Return the (x, y) coordinate for the center point of the cell that contains the specified text.  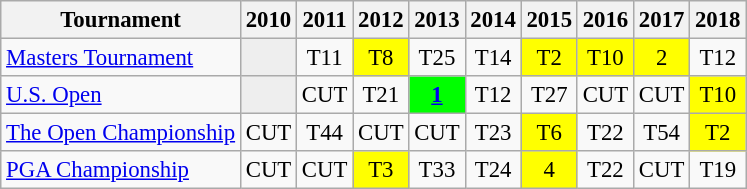
T33 (437, 170)
T25 (437, 58)
2 (661, 58)
2013 (437, 20)
2015 (549, 20)
Tournament (121, 20)
T6 (549, 133)
PGA Championship (121, 170)
T3 (381, 170)
T24 (493, 170)
T27 (549, 95)
The Open Championship (121, 133)
2010 (268, 20)
T23 (493, 133)
2017 (661, 20)
T21 (381, 95)
T14 (493, 58)
2011 (325, 20)
T11 (325, 58)
T44 (325, 133)
2018 (718, 20)
2012 (381, 20)
Masters Tournament (121, 58)
4 (549, 170)
T19 (718, 170)
2014 (493, 20)
1 (437, 95)
2016 (605, 20)
U.S. Open (121, 95)
T54 (661, 133)
T8 (381, 58)
